Capture the cell that displays the provided text and extract its (x, y) central coordinate. 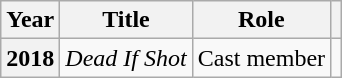
Dead If Shot (126, 58)
Title (126, 20)
Year (30, 20)
2018 (30, 58)
Cast member (261, 58)
Role (261, 20)
